Locate the cell with the specified text and output its (x, y) center coordinate. 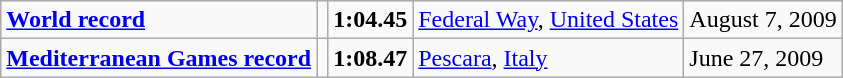
August 7, 2009 (763, 20)
Pescara, Italy (548, 58)
Federal Way, United States (548, 20)
World record (159, 20)
1:04.45 (370, 20)
Mediterranean Games record (159, 58)
June 27, 2009 (763, 58)
1:08.47 (370, 58)
